From the cell containing the given text, extract its center point as [x, y] coordinate. 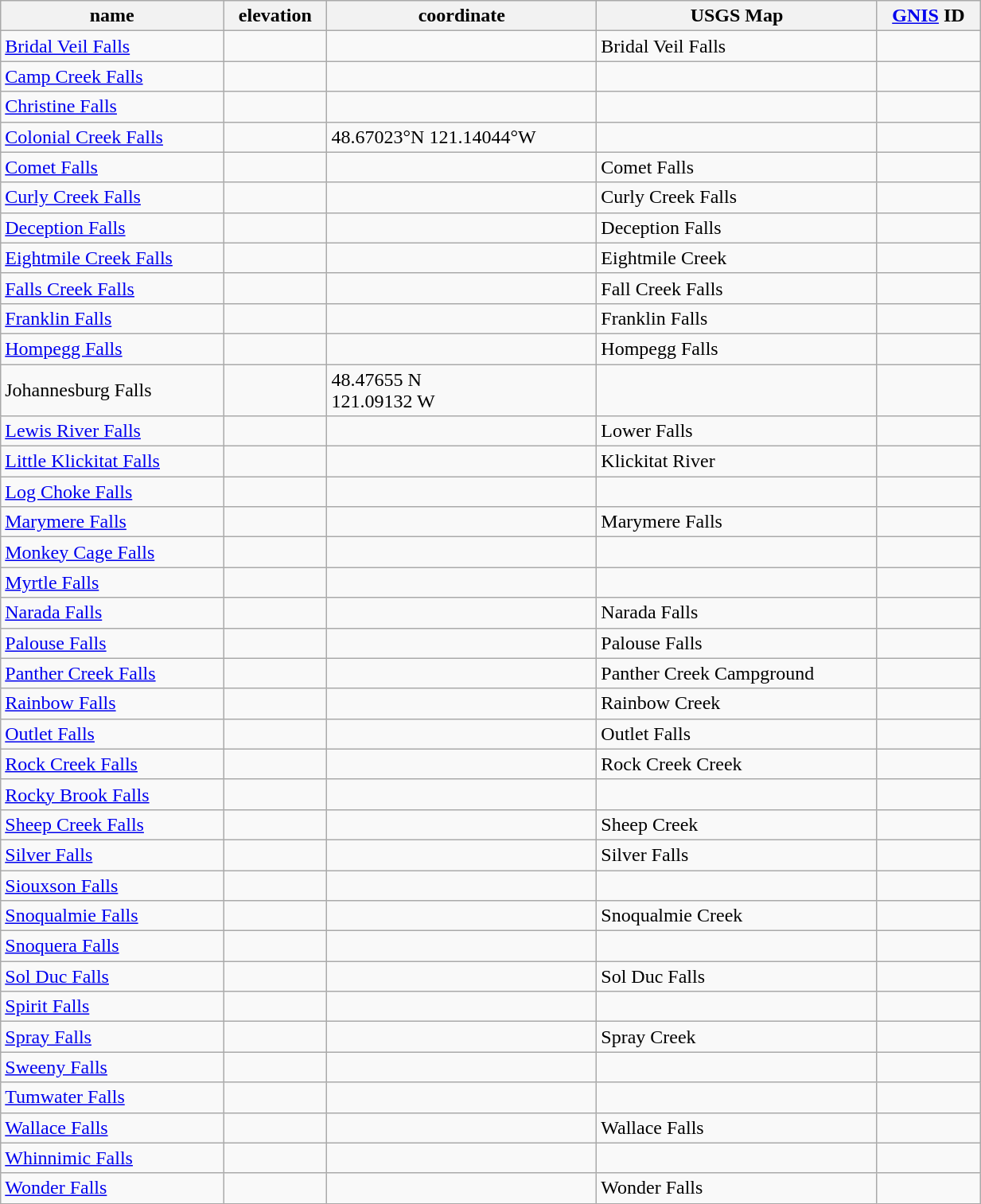
Camp Creek Falls [112, 76]
Falls Creek Falls [112, 288]
Panther Creek Campground [737, 673]
Rainbow Creek [737, 703]
Tumwater Falls [112, 1097]
Myrtle Falls [112, 583]
Siouxson Falls [112, 886]
Sheep Creek Falls [112, 824]
Christine Falls [112, 107]
elevation [275, 16]
Eightmile Creek [737, 258]
Eightmile Creek Falls [112, 258]
Johannesburg Falls [112, 390]
Sheep Creek [737, 824]
USGS Map [737, 16]
Log Choke Falls [112, 492]
coordinate [461, 16]
Klickitat River [737, 462]
Snoquera Falls [112, 946]
Little Klickitat Falls [112, 462]
Snoqualmie Falls [112, 916]
Rock Creek Falls [112, 764]
name [112, 16]
Spirit Falls [112, 1007]
Spray Falls [112, 1037]
Panther Creek Falls [112, 673]
Spray Creek [737, 1037]
48.67023°N 121.14044°W [461, 137]
Colonial Creek Falls [112, 137]
Whinnimic Falls [112, 1158]
Fall Creek Falls [737, 288]
GNIS ID [928, 16]
Lower Falls [737, 431]
Snoqualmie Creek [737, 916]
Monkey Cage Falls [112, 552]
48.47655 N121.09132 W [461, 390]
Rainbow Falls [112, 703]
Rocky Brook Falls [112, 794]
Lewis River Falls [112, 431]
Rock Creek Creek [737, 764]
Sweeny Falls [112, 1067]
